Provide the [X, Y] coordinate of the cell's center where the given text is located.  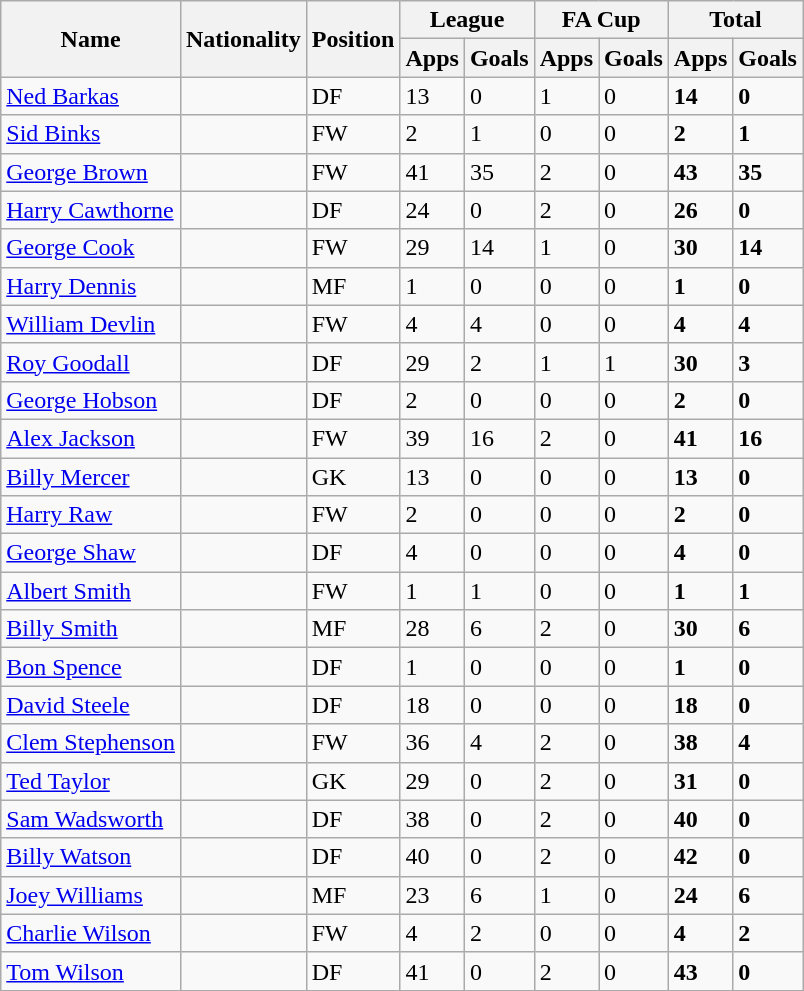
George Shaw [91, 553]
Sam Wadsworth [91, 819]
Name [91, 39]
George Hobson [91, 400]
Total [735, 20]
William Devlin [91, 324]
3 [768, 362]
Albert Smith [91, 591]
Ned Barkas [91, 96]
Billy Mercer [91, 477]
George Brown [91, 172]
Bon Spence [91, 667]
36 [432, 743]
Harry Raw [91, 515]
League [467, 20]
23 [432, 895]
42 [700, 857]
Billy Watson [91, 857]
Alex Jackson [91, 438]
Billy Smith [91, 629]
Nationality [243, 39]
Ted Taylor [91, 781]
Charlie Wilson [91, 933]
39 [432, 438]
Roy Goodall [91, 362]
26 [700, 210]
FA Cup [601, 20]
Position [353, 39]
31 [700, 781]
George Cook [91, 248]
David Steele [91, 705]
28 [432, 629]
Tom Wilson [91, 971]
Clem Stephenson [91, 743]
Sid Binks [91, 134]
Joey Williams [91, 895]
Harry Cawthorne [91, 210]
Harry Dennis [91, 286]
